Provide the (X, Y) coordinate of the cell's center where the given text is located.  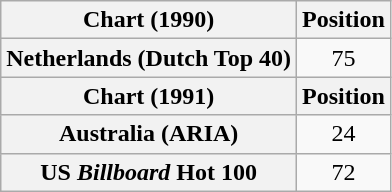
Netherlands (Dutch Top 40) (149, 58)
75 (344, 58)
Australia (ARIA) (149, 134)
24 (344, 134)
Chart (1990) (149, 20)
72 (344, 172)
Chart (1991) (149, 96)
US Billboard Hot 100 (149, 172)
